Determine the (x, y) coordinate at the center of the cell enclosing the given text.  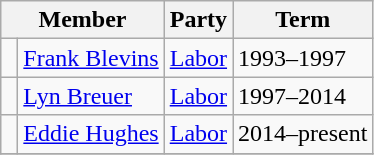
Term (303, 20)
Frank Blevins (91, 58)
1993–1997 (303, 58)
1997–2014 (303, 96)
Party (198, 20)
Lyn Breuer (91, 96)
Eddie Hughes (91, 134)
Member (82, 20)
2014–present (303, 134)
